Return the [x, y] coordinate for the center point of the cell that contains the specified text.  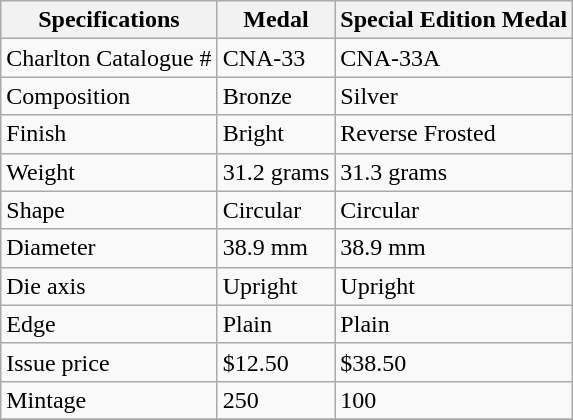
Weight [109, 172]
Reverse Frosted [454, 134]
Bronze [276, 96]
250 [276, 400]
Diameter [109, 248]
Silver [454, 96]
Mintage [109, 400]
Edge [109, 324]
$12.50 [276, 362]
Specifications [109, 20]
Special Edition Medal [454, 20]
Bright [276, 134]
Shape [109, 210]
31.3 grams [454, 172]
Issue price [109, 362]
Charlton Catalogue # [109, 58]
$38.50 [454, 362]
CNA-33A [454, 58]
Composition [109, 96]
CNA-33 [276, 58]
Die axis [109, 286]
Finish [109, 134]
31.2 grams [276, 172]
Medal [276, 20]
100 [454, 400]
